Output the (X, Y) coordinate of the center of the cell containing the given text.  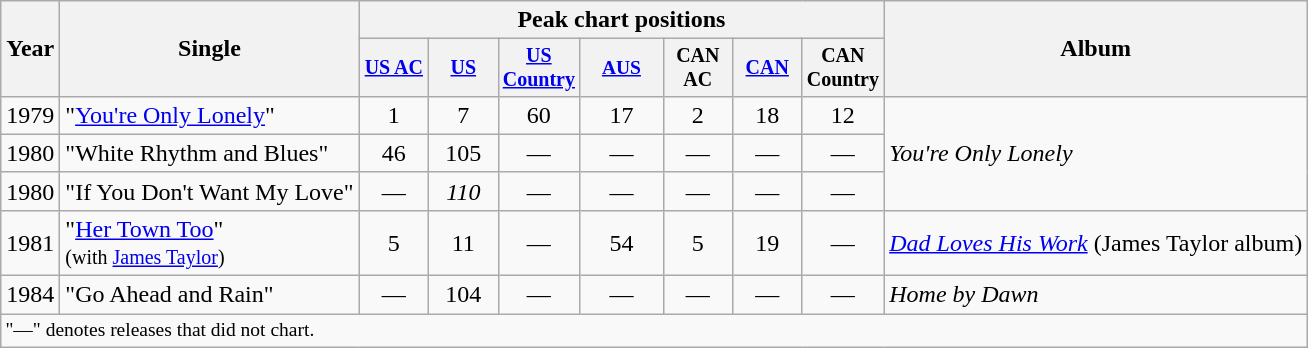
54 (622, 242)
Home by Dawn (1096, 295)
US Country (539, 68)
You're Only Lonely (1096, 153)
110 (464, 191)
CAN AC (698, 68)
104 (464, 295)
1 (394, 115)
"Her Town Too"(with James Taylor) (210, 242)
"You're Only Lonely" (210, 115)
CAN Country (843, 68)
AUS (622, 68)
1979 (30, 115)
46 (394, 153)
"—" denotes releases that did not chart. (654, 330)
17 (622, 115)
105 (464, 153)
18 (768, 115)
Single (210, 49)
1984 (30, 295)
Album (1096, 49)
Year (30, 49)
Peak chart positions (622, 20)
7 (464, 115)
Dad Loves His Work (James Taylor album) (1096, 242)
12 (843, 115)
CAN (768, 68)
"Go Ahead and Rain" (210, 295)
"If You Don't Want My Love" (210, 191)
2 (698, 115)
US AC (394, 68)
US (464, 68)
60 (539, 115)
11 (464, 242)
"White Rhythm and Blues" (210, 153)
19 (768, 242)
1981 (30, 242)
